Pinpoint the cell where the given text exists, returning its (X, Y) midpoint coordinate. 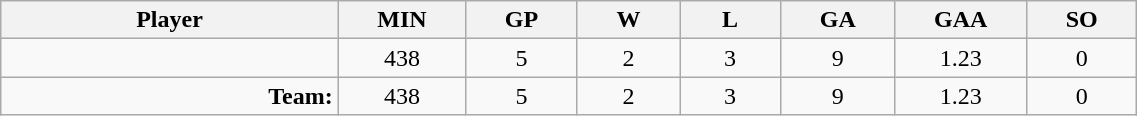
Team: (170, 96)
MIN (402, 20)
GA (838, 20)
GP (522, 20)
Player (170, 20)
W (628, 20)
L (730, 20)
SO (1081, 20)
GAA (961, 20)
